From the cell containing the given text, extract its center point as [x, y] coordinate. 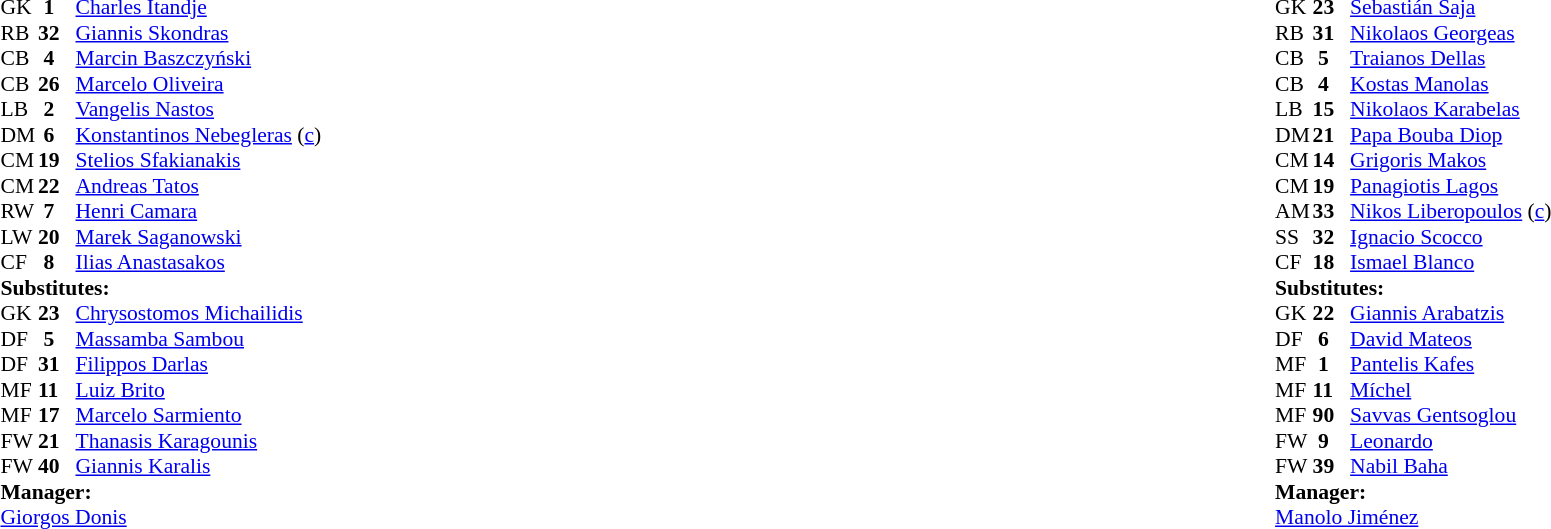
Luiz Brito [199, 390]
2 [57, 109]
Marcelo Sarmiento [199, 415]
9 [1332, 441]
Panagiotis Lagos [1450, 186]
Marek Saganowski [199, 237]
Savvas Gentsoglou [1450, 415]
Giannis Karalis [199, 467]
Ilias Anastasakos [199, 263]
Pantelis Kafes [1450, 365]
26 [57, 84]
Grigoris Makos [1450, 161]
Konstantinos Nebegleras (c) [199, 135]
David Mateos [1450, 339]
LW [19, 237]
1 [1332, 365]
Nikos Liberopoulos (c) [1450, 211]
7 [57, 211]
33 [1332, 211]
23 [57, 313]
Ismael Blanco [1450, 263]
Marcelo Oliveira [199, 84]
Ignacio Scocco [1450, 237]
Manager: [163, 492]
Míchel [1450, 390]
Leonardo [1450, 441]
18 [1332, 263]
Nikolaos Karabelas [1450, 109]
20 [57, 237]
14 [1332, 161]
39 [1332, 467]
Nikolaos Georgeas [1450, 33]
Papa Bouba Diop [1450, 135]
90 [1332, 415]
Giannis Skondras [199, 33]
AM [1294, 211]
40 [57, 467]
Giannis Arabatzis [1450, 313]
Filippos Darlas [199, 365]
Henri Camara [199, 211]
Chrysostomos Michailidis [199, 313]
Thanasis Karagounis [199, 441]
Substitutes: [163, 288]
Kostas Manolas [1450, 84]
15 [1332, 109]
SS [1294, 237]
Nabil Baha [1450, 467]
Traianos Dellas [1450, 59]
Stelios Sfakianakis [199, 161]
17 [57, 415]
Massamba Sambou [199, 339]
Vangelis Nastos [199, 109]
8 [57, 263]
Marcin Baszczyński [199, 59]
RW [19, 211]
Andreas Tatos [199, 186]
